Identify which cell holds the provided text, then report its [X, Y] central coordinate. 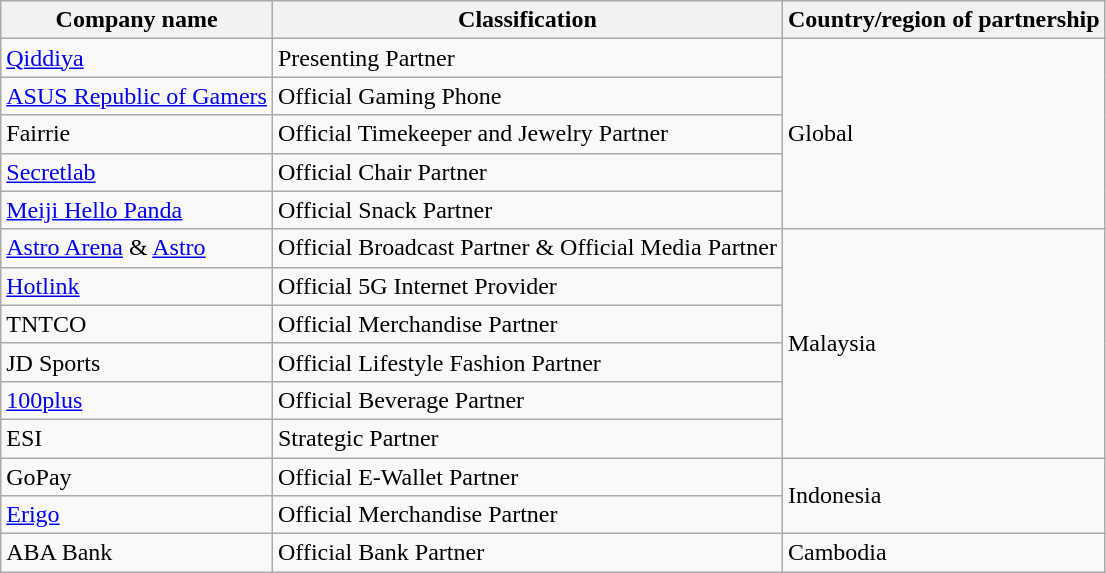
Strategic Partner [527, 438]
Global [944, 134]
ESI [137, 438]
TNTCO [137, 324]
Astro Arena & Astro [137, 248]
ABA Bank [137, 553]
Official Lifestyle Fashion Partner [527, 362]
Meiji Hello Panda [137, 210]
Country/region of partnership [944, 20]
Official Snack Partner [527, 210]
Cambodia [944, 553]
ASUS Republic of Gamers [137, 96]
Fairrie [137, 134]
GoPay [137, 477]
Secretlab [137, 172]
JD Sports [137, 362]
Official Timekeeper and Jewelry Partner [527, 134]
Official E-Wallet Partner [527, 477]
Qiddiya [137, 58]
Hotlink [137, 286]
Official Bank Partner [527, 553]
Official 5G Internet Provider [527, 286]
Classification [527, 20]
Malaysia [944, 343]
Erigo [137, 515]
Official Chair Partner [527, 172]
Indonesia [944, 496]
Official Gaming Phone [527, 96]
100plus [137, 400]
Company name [137, 20]
Official Broadcast Partner & Official Media Partner [527, 248]
Official Beverage Partner [527, 400]
Presenting Partner [527, 58]
